Output the [x, y] coordinate of the center of the cell containing the given text.  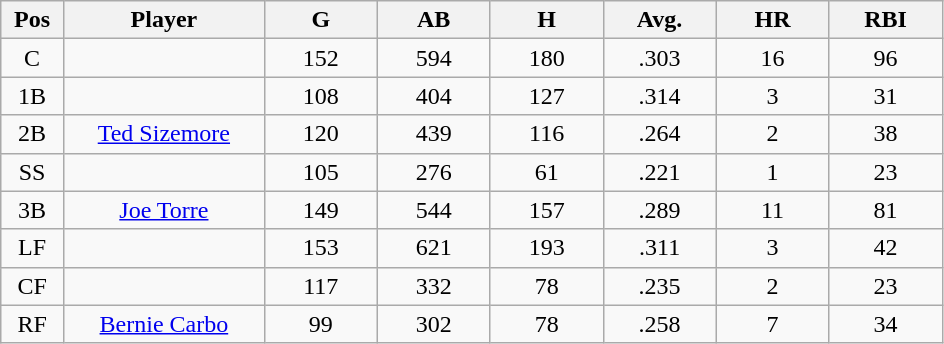
1 [772, 172]
3B [32, 210]
193 [546, 248]
180 [546, 58]
96 [886, 58]
594 [434, 58]
Bernie Carbo [164, 324]
34 [886, 324]
.264 [660, 134]
.221 [660, 172]
HR [772, 20]
SS [32, 172]
Avg. [660, 20]
CF [32, 286]
2B [32, 134]
99 [320, 324]
LF [32, 248]
276 [434, 172]
120 [320, 134]
61 [546, 172]
153 [320, 248]
127 [546, 96]
G [320, 20]
302 [434, 324]
.258 [660, 324]
.289 [660, 210]
149 [320, 210]
157 [546, 210]
31 [886, 96]
1B [32, 96]
38 [886, 134]
544 [434, 210]
Pos [32, 20]
81 [886, 210]
108 [320, 96]
AB [434, 20]
H [546, 20]
42 [886, 248]
.303 [660, 58]
C [32, 58]
332 [434, 286]
16 [772, 58]
439 [434, 134]
11 [772, 210]
404 [434, 96]
RBI [886, 20]
116 [546, 134]
621 [434, 248]
152 [320, 58]
.311 [660, 248]
Joe Torre [164, 210]
Player [164, 20]
RF [32, 324]
Ted Sizemore [164, 134]
117 [320, 286]
105 [320, 172]
7 [772, 324]
.235 [660, 286]
.314 [660, 96]
